Detect which cell encompasses the target text, then output its (x, y) center coordinate. 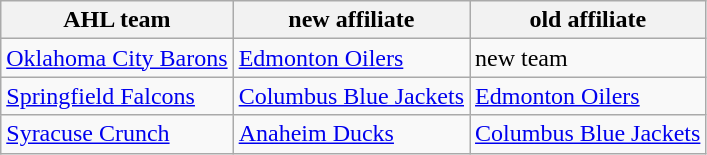
new team (588, 58)
Syracuse Crunch (117, 134)
Oklahoma City Barons (117, 58)
new affiliate (351, 20)
old affiliate (588, 20)
AHL team (117, 20)
Anaheim Ducks (351, 134)
Springfield Falcons (117, 96)
